Detect which cell encompasses the target text, then output its [X, Y] center coordinate. 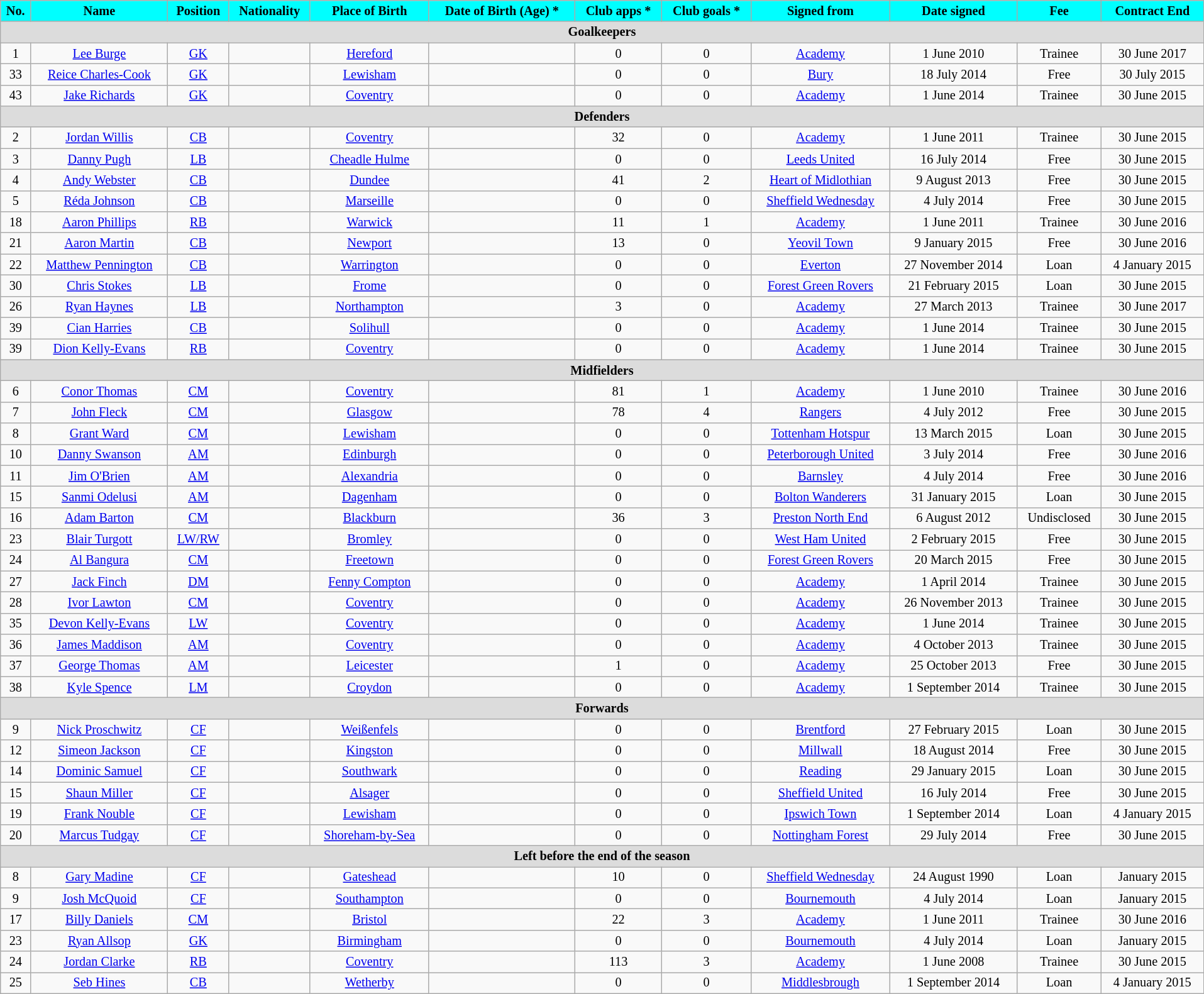
Left before the end of the season [602, 856]
37 [16, 666]
Bury [821, 74]
29 January 2015 [953, 771]
Blackburn [370, 518]
Bromley [370, 539]
3 July 2014 [953, 455]
Grant Ward [99, 433]
20 [16, 835]
Gary Madine [99, 877]
DM [199, 582]
Andy Webster [99, 180]
Cheadle Hulme [370, 159]
No. [16, 11]
4 October 2013 [953, 645]
Shaun Miller [99, 793]
Ryan Haynes [99, 307]
Reading [821, 771]
29 July 2014 [953, 835]
Sheffield United [821, 793]
19 [16, 814]
Frome [370, 285]
6 August 2012 [953, 518]
1 June 2008 [953, 962]
Heart of Midlothian [821, 180]
Croydon [370, 687]
Aaron Phillips [99, 222]
21 February 2015 [953, 285]
17 [16, 919]
Fee [1059, 11]
Aaron Martin [99, 243]
Lee Burge [99, 53]
Freetown [370, 560]
Nationality [270, 11]
35 [16, 624]
38 [16, 687]
Peterborough United [821, 455]
Midfielders [602, 370]
20 March 2015 [953, 560]
Signed from [821, 11]
Brentford [821, 729]
Birmingham [370, 941]
Newport [370, 243]
LM [199, 687]
Simeon Jackson [99, 751]
Name [99, 11]
Dion Kelly-Evans [99, 349]
18 July 2014 [953, 74]
Reice Charles-Cook [99, 74]
Barnsley [821, 476]
Date signed [953, 11]
Billy Daniels [99, 919]
Weißenfels [370, 729]
13 [619, 243]
31 January 2015 [953, 497]
Jordan Willis [99, 138]
Jake Richards [99, 96]
Northampton [370, 307]
4 July 2012 [953, 412]
Millwall [821, 751]
Gateshead [370, 877]
Leicester [370, 666]
Matthew Pennington [99, 265]
Nick Proschwitz [99, 729]
Sanmi Odelusi [99, 497]
Jim O'Brien [99, 476]
Frank Nouble [99, 814]
Jordan Clarke [99, 962]
George Thomas [99, 666]
Tottenham Hotspur [821, 433]
Marseille [370, 201]
Edinburgh [370, 455]
Bristol [370, 919]
Southwark [370, 771]
32 [619, 138]
78 [619, 412]
18 August 2014 [953, 751]
John Fleck [99, 412]
Nottingham Forest [821, 835]
Dagenham [370, 497]
1 April 2014 [953, 582]
Kingston [370, 751]
Al Bangura [99, 560]
14 [16, 771]
6 [16, 391]
Devon Kelly-Evans [99, 624]
113 [619, 962]
Goalkeepers [602, 32]
9 August 2013 [953, 180]
5 [16, 201]
24 August 1990 [953, 877]
Danny Pugh [99, 159]
7 [16, 412]
James Maddison [99, 645]
30 [16, 285]
Alsager [370, 793]
Place of Birth [370, 11]
33 [16, 74]
2 February 2015 [953, 539]
30 July 2015 [1152, 74]
43 [16, 96]
Leeds United [821, 159]
West Ham United [821, 539]
27 February 2015 [953, 729]
Warrington [370, 265]
Hereford [370, 53]
Warwick [370, 222]
Solihull [370, 328]
Defenders [602, 116]
Preston North End [821, 518]
Adam Barton [99, 518]
Dominic Samuel [99, 771]
28 [16, 602]
Conor Thomas [99, 391]
41 [619, 180]
27 [16, 582]
Réda Johnson [99, 201]
12 [16, 751]
Wetherby [370, 983]
Southampton [370, 898]
Yeovil Town [821, 243]
Fenny Compton [370, 582]
27 March 2013 [953, 307]
Contract End [1152, 11]
Chris Stokes [99, 285]
25 October 2013 [953, 666]
Ipswich Town [821, 814]
Blair Turgott [99, 539]
Position [199, 11]
Club goals * [707, 11]
Seb Hines [99, 983]
9 January 2015 [953, 243]
LW [199, 624]
Everton [821, 265]
Bolton Wanderers [821, 497]
26 [16, 307]
18 [16, 222]
13 March 2015 [953, 433]
Date of Birth (Age) * [502, 11]
Undisclosed [1059, 518]
Glasgow [370, 412]
Rangers [821, 412]
Danny Swanson [99, 455]
Kyle Spence [99, 687]
21 [16, 243]
Josh McQuoid [99, 898]
Middlesbrough [821, 983]
Alexandria [370, 476]
Jack Finch [99, 582]
Forwards [602, 708]
81 [619, 391]
Cian Harries [99, 328]
Ivor Lawton [99, 602]
Marcus Tudgay [99, 835]
Club apps * [619, 11]
16 [16, 518]
26 November 2013 [953, 602]
27 November 2014 [953, 265]
Shoreham-by-Sea [370, 835]
LW/RW [199, 539]
Dundee [370, 180]
25 [16, 983]
Ryan Allsop [99, 941]
